Return [x, y] of the center of cell containing provided text 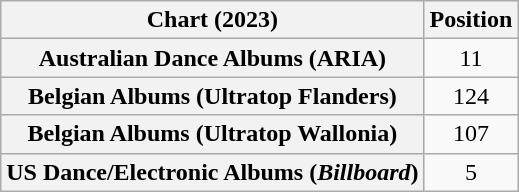
Position [471, 20]
5 [471, 172]
Belgian Albums (Ultratop Flanders) [212, 96]
US Dance/Electronic Albums (Billboard) [212, 172]
Belgian Albums (Ultratop Wallonia) [212, 134]
124 [471, 96]
11 [471, 58]
Australian Dance Albums (ARIA) [212, 58]
107 [471, 134]
Chart (2023) [212, 20]
